Pinpoint the cell where the given text exists, returning its [X, Y] midpoint coordinate. 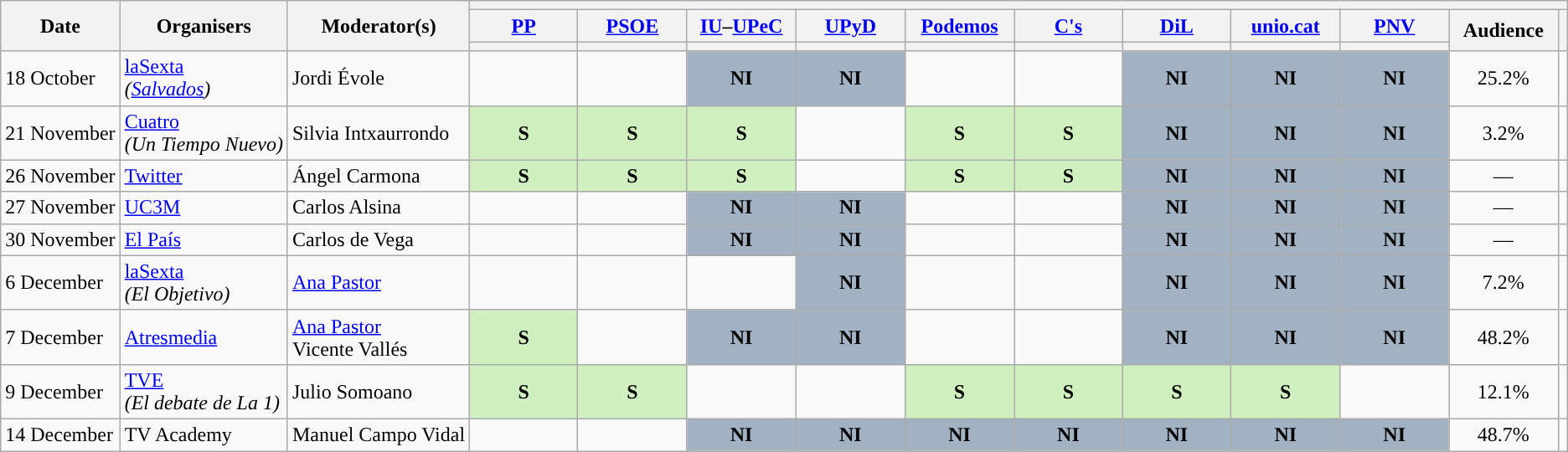
30 November [60, 239]
laSexta(Salvados) [204, 79]
7.2% [1504, 283]
7 December [60, 336]
26 November [60, 176]
Manuel Campo Vidal [379, 434]
Moderator(s) [379, 26]
Jordi Évole [379, 79]
Atresmedia [204, 336]
27 November [60, 208]
Carlos Alsina [379, 208]
PNV [1395, 26]
18 October [60, 79]
Podemos [959, 26]
TVE(El debate de La 1) [204, 392]
21 November [60, 132]
PP [524, 26]
9 December [60, 392]
Ana Pastor [379, 283]
Organisers [204, 26]
unio.cat [1286, 26]
25.2% [1504, 79]
Julio Somoano [379, 392]
DiL [1176, 26]
TV Academy [204, 434]
Ana PastorVicente Vallés [379, 336]
UPyD [850, 26]
IU–UPeC [742, 26]
3.2% [1504, 132]
UC3M [204, 208]
48.7% [1504, 434]
Ángel Carmona [379, 176]
Date [60, 26]
Cuatro(Un Tiempo Nuevo) [204, 132]
Silvia Intxaurrondo [379, 132]
Twitter [204, 176]
PSOE [632, 26]
48.2% [1504, 336]
El País [204, 239]
6 December [60, 283]
Carlos de Vega [379, 239]
C's [1069, 26]
laSexta(El Objetivo) [204, 283]
Audience [1504, 30]
12.1% [1504, 392]
14 December [60, 434]
